Capture the cell that displays the provided text and extract its [x, y] central coordinate. 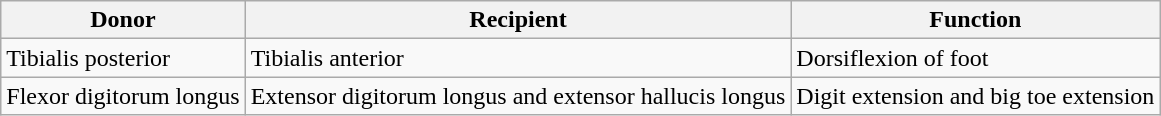
Function [976, 20]
Tibialis posterior [123, 58]
Extensor digitorum longus and extensor hallucis longus [518, 96]
Flexor digitorum longus [123, 96]
Digit extension and big toe extension [976, 96]
Dorsiflexion of foot [976, 58]
Recipient [518, 20]
Tibialis anterior [518, 58]
Donor [123, 20]
